Provide the [X, Y] coordinate of the cell's center where the given text is located.  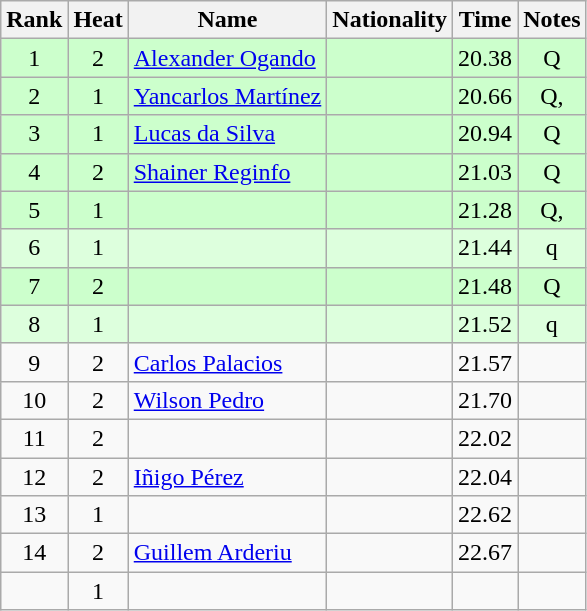
Time [486, 20]
Nationality [390, 20]
21.52 [486, 324]
3 [34, 134]
22.67 [486, 553]
Rank [34, 20]
Iñigo Pérez [228, 477]
21.48 [486, 286]
20.66 [486, 96]
21.70 [486, 400]
Heat [98, 20]
22.04 [486, 477]
Notes [552, 20]
10 [34, 400]
Yancarlos Martínez [228, 96]
Shainer Reginfo [228, 172]
Alexander Ogando [228, 58]
Wilson Pedro [228, 400]
12 [34, 477]
6 [34, 248]
Carlos Palacios [228, 362]
14 [34, 553]
22.02 [486, 438]
7 [34, 286]
Lucas da Silva [228, 134]
13 [34, 515]
20.38 [486, 58]
22.62 [486, 515]
21.03 [486, 172]
11 [34, 438]
21.57 [486, 362]
5 [34, 210]
Guillem Arderiu [228, 553]
9 [34, 362]
Name [228, 20]
4 [34, 172]
20.94 [486, 134]
21.28 [486, 210]
21.44 [486, 248]
8 [34, 324]
